Detect which cell encompasses the target text, then output its (x, y) center coordinate. 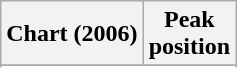
Chart (2006) (72, 34)
Peakposition (189, 34)
